Return the [X, Y] coordinate for the center point of the cell that contains the specified text.  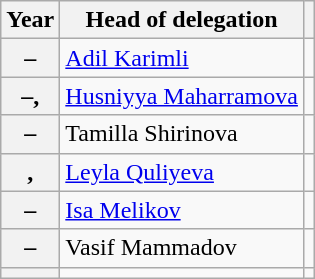
–, [30, 96]
, [30, 172]
Isa Melikov [182, 210]
Vasif Mammadov [182, 248]
Year [30, 20]
Adil Karimli [182, 58]
Tamilla Shirinova [182, 134]
Head of delegation [182, 20]
Leyla Quliyeva [182, 172]
Husniyya Maharramova [182, 96]
